Search for the cell housing the specified text and yield its (x, y) center coordinate. 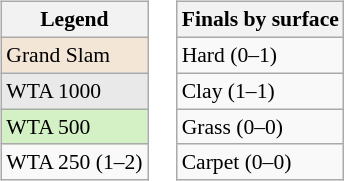
WTA 500 (74, 127)
Clay (1–1) (260, 91)
Grass (0–0) (260, 127)
Finals by surface (260, 20)
WTA 250 (1–2) (74, 162)
Legend (74, 20)
Hard (0–1) (260, 55)
Carpet (0–0) (260, 162)
Grand Slam (74, 55)
WTA 1000 (74, 91)
